Determine the (X, Y) coordinate at the center of the cell enclosing the given text.  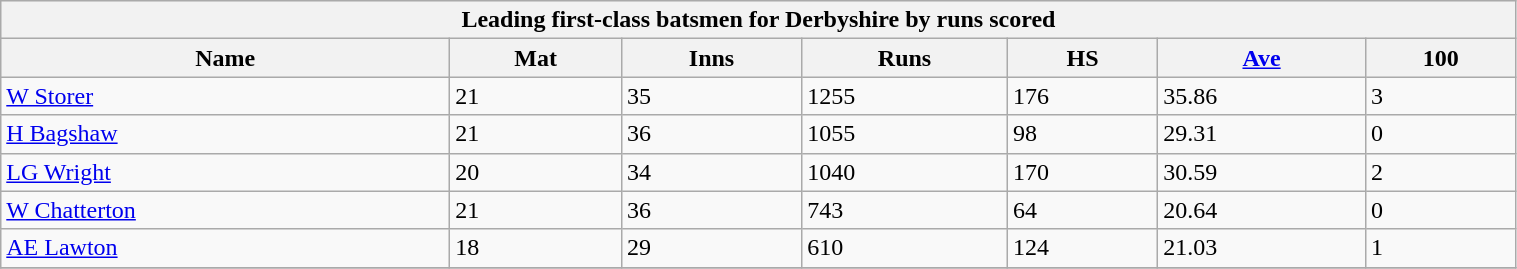
18 (536, 248)
HS (1082, 58)
1040 (905, 172)
35 (711, 96)
Inns (711, 58)
176 (1082, 96)
Mat (536, 58)
Runs (905, 58)
2 (1440, 172)
3 (1440, 96)
35.86 (1262, 96)
1255 (905, 96)
LG Wright (226, 172)
98 (1082, 134)
1055 (905, 134)
743 (905, 210)
20 (536, 172)
34 (711, 172)
AE Lawton (226, 248)
20.64 (1262, 210)
1 (1440, 248)
170 (1082, 172)
W Storer (226, 96)
610 (905, 248)
124 (1082, 248)
Leading first-class batsmen for Derbyshire by runs scored (758, 20)
W Chatterton (226, 210)
30.59 (1262, 172)
Name (226, 58)
21.03 (1262, 248)
64 (1082, 210)
100 (1440, 58)
29 (711, 248)
Ave (1262, 58)
29.31 (1262, 134)
H Bagshaw (226, 134)
